Find where the given text appears and provide that cell's center as [x, y] coordinate. 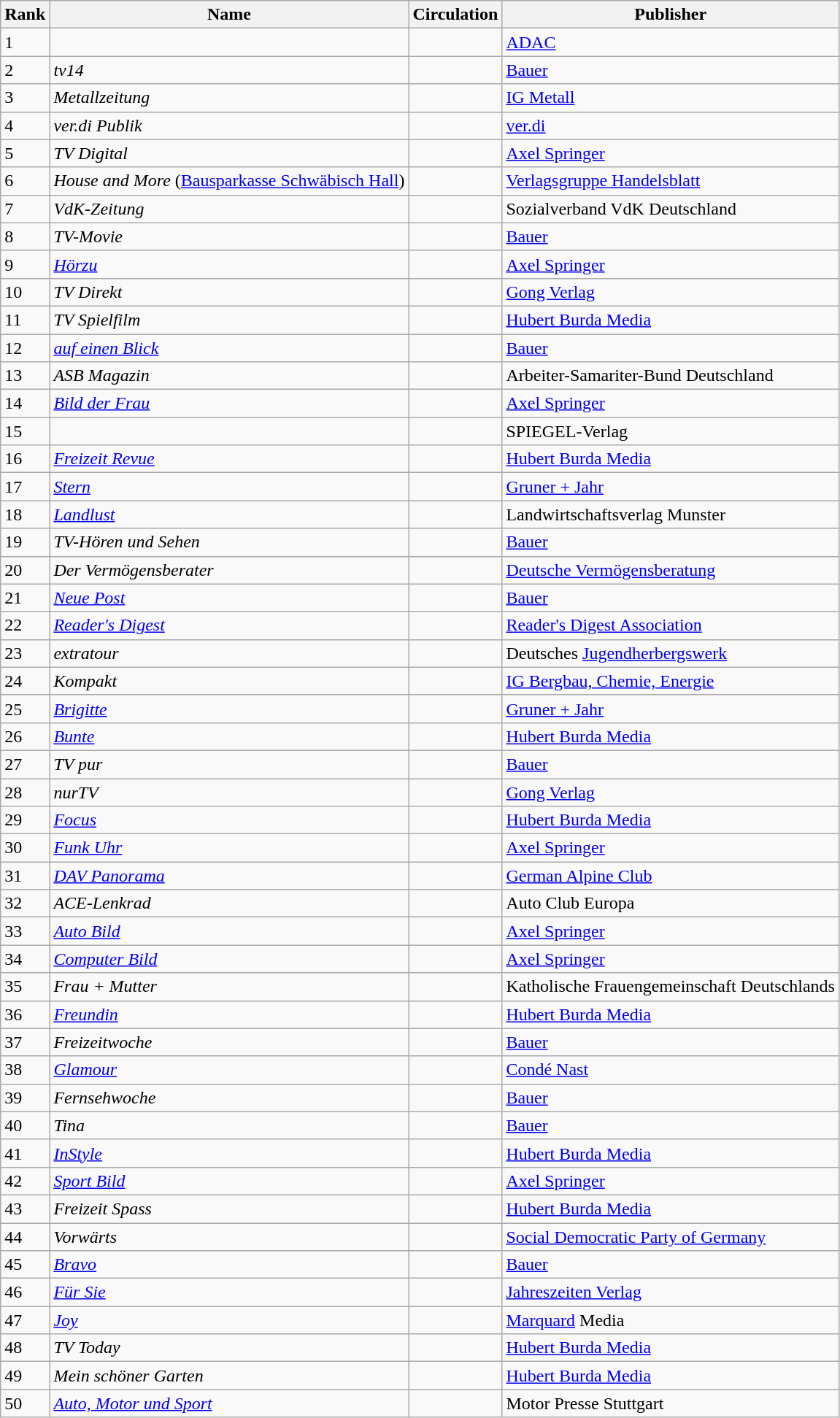
17 [25, 487]
Glamour [229, 1070]
Katholische Frauengemeinschaft Deutschlands [671, 987]
DAV Panorama [229, 876]
50 [25, 1403]
ASB Magazin [229, 376]
Frau + Mutter [229, 987]
TV Today [229, 1348]
4 [25, 126]
Publisher [671, 15]
34 [25, 959]
28 [25, 792]
40 [25, 1125]
Bild der Frau [229, 404]
Jahreszeiten Verlag [671, 1292]
30 [25, 848]
Mein schöner Garten [229, 1376]
9 [25, 264]
Verlagsgruppe Handelsblatt [671, 181]
32 [25, 903]
Auto Club Europa [671, 903]
26 [25, 736]
German Alpine Club [671, 876]
7 [25, 209]
Freizeit Revue [229, 459]
Vorwärts [229, 1237]
43 [25, 1209]
Auto Bild [229, 931]
Bunte [229, 736]
Motor Presse Stuttgart [671, 1403]
27 [25, 764]
TV-Hören und Sehen [229, 542]
48 [25, 1348]
24 [25, 681]
Freizeitwoche [229, 1042]
Sozialverband VdK Deutschland [671, 209]
TV Spielfilm [229, 320]
Deutsche Vermögensberatung [671, 570]
Neue Post [229, 598]
19 [25, 542]
Marquard Media [671, 1320]
21 [25, 598]
TV-Movie [229, 236]
20 [25, 570]
1 [25, 42]
Landwirtschaftsverlag Munster [671, 515]
Freizeit Spass [229, 1209]
Condé Nast [671, 1070]
31 [25, 876]
Sport Bild [229, 1181]
47 [25, 1320]
11 [25, 320]
6 [25, 181]
22 [25, 625]
3 [25, 98]
House and More (Bausparkasse Schwäbisch Hall) [229, 181]
Name [229, 15]
Reader's Digest Association [671, 625]
Deutsches Jugendherbergswerk [671, 653]
Bravo [229, 1265]
IG Metall [671, 98]
38 [25, 1070]
39 [25, 1098]
ver.di [671, 126]
35 [25, 987]
tv14 [229, 70]
Arbeiter-Samariter-Bund Deutschland [671, 376]
37 [25, 1042]
Reader's Digest [229, 625]
10 [25, 292]
15 [25, 431]
42 [25, 1181]
44 [25, 1237]
Tina [229, 1125]
23 [25, 653]
12 [25, 348]
Freundin [229, 1014]
16 [25, 459]
Metallzeitung [229, 98]
Brigitte [229, 709]
ACE-Lenkrad [229, 903]
5 [25, 153]
Social Democratic Party of Germany [671, 1237]
TV Digital [229, 153]
45 [25, 1265]
29 [25, 820]
25 [25, 709]
ver.di Publik [229, 126]
InStyle [229, 1153]
SPIEGEL-Verlag [671, 431]
Joy [229, 1320]
Rank [25, 15]
Kompakt [229, 681]
VdK-Zeitung [229, 209]
41 [25, 1153]
2 [25, 70]
Circulation [455, 15]
Auto, Motor und Sport [229, 1403]
49 [25, 1376]
extratour [229, 653]
Stern [229, 487]
ADAC [671, 42]
IG Bergbau, Chemie, Energie [671, 681]
Für Sie [229, 1292]
Fernsehwoche [229, 1098]
Funk Uhr [229, 848]
Computer Bild [229, 959]
nurTV [229, 792]
46 [25, 1292]
Focus [229, 820]
14 [25, 404]
36 [25, 1014]
8 [25, 236]
Hörzu [229, 264]
Der Vermögensberater [229, 570]
TV pur [229, 764]
auf einen Blick [229, 348]
Landlust [229, 515]
18 [25, 515]
33 [25, 931]
TV Direkt [229, 292]
13 [25, 376]
